Capture the cell that displays the provided text and extract its [X, Y] central coordinate. 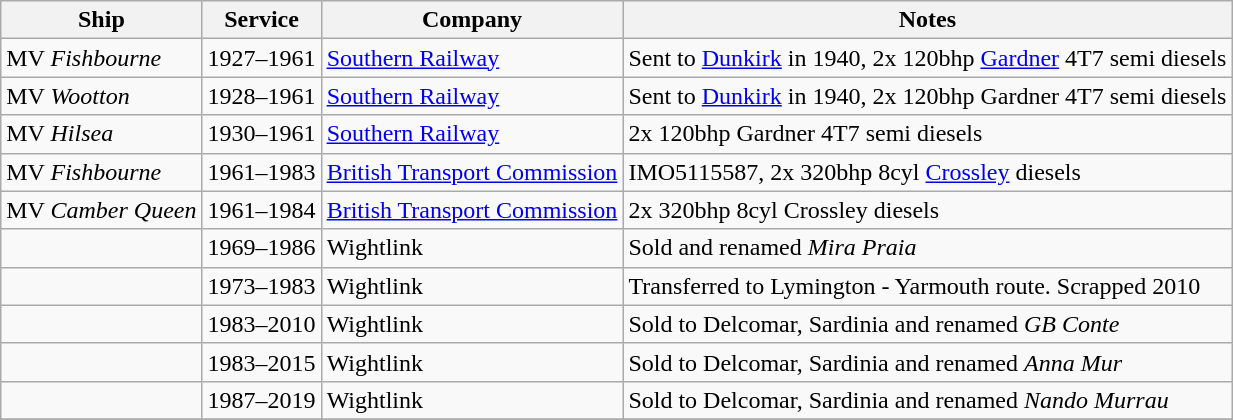
MV Camber Queen [102, 210]
Sold and renamed Mira Praia [928, 248]
MV Wootton [102, 96]
1969–1986 [262, 248]
Sold to Delcomar, Sardinia and renamed GB Conte [928, 324]
Notes [928, 20]
2x 120bhp Gardner 4T7 semi diesels [928, 134]
MV Hilsea [102, 134]
1961–1983 [262, 172]
1987–2019 [262, 400]
1973–1983 [262, 286]
IMO5115587, 2x 320bhp 8cyl Crossley diesels [928, 172]
Sold to Delcomar, Sardinia and renamed Nando Murrau [928, 400]
1961–1984 [262, 210]
Company [472, 20]
1983–2010 [262, 324]
Service [262, 20]
Ship [102, 20]
Transferred to Lymington - Yarmouth route. Scrapped 2010 [928, 286]
1928–1961 [262, 96]
Sold to Delcomar, Sardinia and renamed Anna Mur [928, 362]
1930–1961 [262, 134]
1927–1961 [262, 58]
2x 320bhp 8cyl Crossley diesels [928, 210]
1983–2015 [262, 362]
